Scan for the cell matching the given text and deliver its [x, y] coordinate at center. 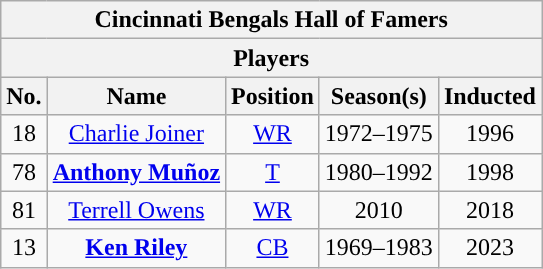
1969–1983 [378, 248]
Cincinnati Bengals Hall of Famers [272, 20]
2010 [378, 210]
Players [272, 58]
Position [273, 96]
No. [24, 96]
2023 [490, 248]
18 [24, 134]
78 [24, 172]
1996 [490, 134]
Name [136, 96]
Ken Riley [136, 248]
1972–1975 [378, 134]
Charlie Joiner [136, 134]
13 [24, 248]
T [273, 172]
CB [273, 248]
Anthony Muñoz [136, 172]
Season(s) [378, 96]
1980–1992 [378, 172]
1998 [490, 172]
2018 [490, 210]
Inducted [490, 96]
Terrell Owens [136, 210]
81 [24, 210]
